From the cell containing the given text, extract its center point as (x, y) coordinate. 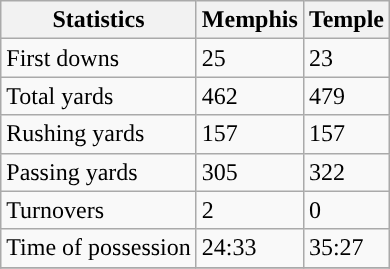
322 (346, 172)
0 (346, 210)
24:33 (250, 248)
479 (346, 96)
Turnovers (99, 210)
First downs (99, 58)
23 (346, 58)
305 (250, 172)
Statistics (99, 20)
35:27 (346, 248)
2 (250, 210)
Memphis (250, 20)
Total yards (99, 96)
Passing yards (99, 172)
Temple (346, 20)
Time of possession (99, 248)
25 (250, 58)
462 (250, 96)
Rushing yards (99, 134)
